Scan for the cell matching the given text and deliver its (X, Y) coordinate at center. 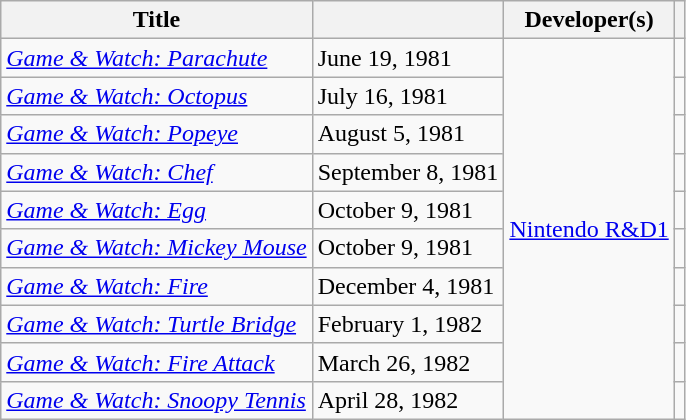
Game & Watch: Chef (156, 172)
Game & Watch: Popeye (156, 134)
June 19, 1981 (408, 58)
December 4, 1981 (408, 286)
July 16, 1981 (408, 96)
March 26, 1982 (408, 362)
Game & Watch: Egg (156, 210)
February 1, 1982 (408, 324)
Game & Watch: Octopus (156, 96)
Game & Watch: Parachute (156, 58)
Nintendo R&D1 (589, 230)
Game & Watch: Fire (156, 286)
Title (156, 20)
Game & Watch: Turtle Bridge (156, 324)
Game & Watch: Snoopy Tennis (156, 400)
April 28, 1982 (408, 400)
Developer(s) (589, 20)
Game & Watch: Mickey Mouse (156, 248)
September 8, 1981 (408, 172)
August 5, 1981 (408, 134)
Game & Watch: Fire Attack (156, 362)
